Extract the [x, y] coordinate from the center of the cell holding the provided text.  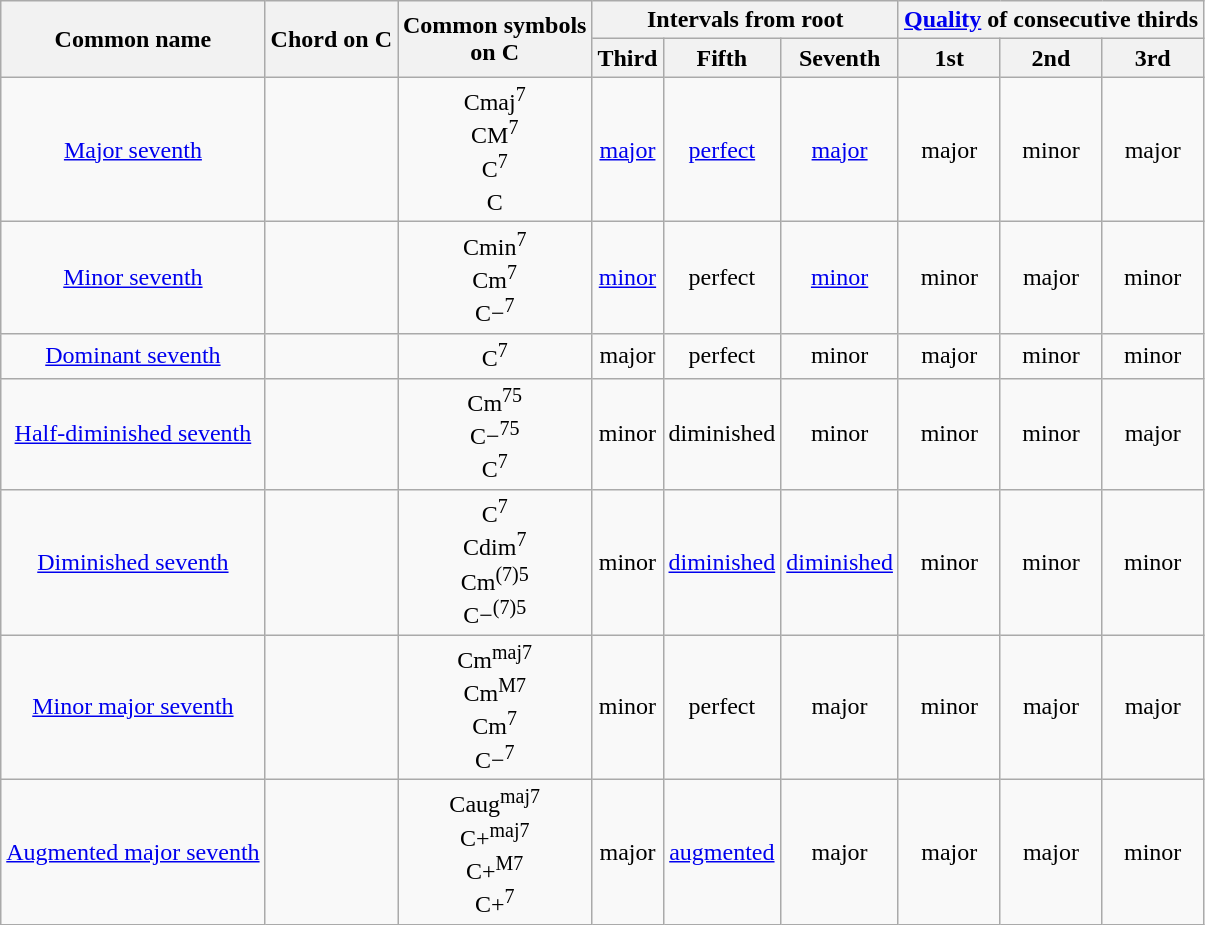
Intervals from root [746, 20]
Half-diminished seventh [133, 434]
Quality of consecutive thirds [1050, 20]
Chord on C [331, 39]
Fifth [722, 58]
3rd [1153, 58]
Diminished seventh [133, 562]
Dominant seventh [133, 356]
Cmaj7CM7C7C [495, 150]
Cm75C−75C7 [495, 434]
Cmmaj7CmM7Cm7C−7 [495, 708]
Minor major seventh [133, 708]
Minor seventh [133, 278]
C7Cdim7Cm(7)5C−(7)5 [495, 562]
Third [628, 58]
Augmented major seventh [133, 852]
Seventh [840, 58]
Common name [133, 39]
Common symbolson C [495, 39]
Caugmaj7C+maj7C+M7C+7 [495, 852]
1st [949, 58]
augmented [722, 852]
2nd [1051, 58]
C7 [495, 356]
Cmin7Cm7C−7 [495, 278]
Major seventh [133, 150]
